Extract the (X, Y) coordinate from the center of the cell holding the provided text.  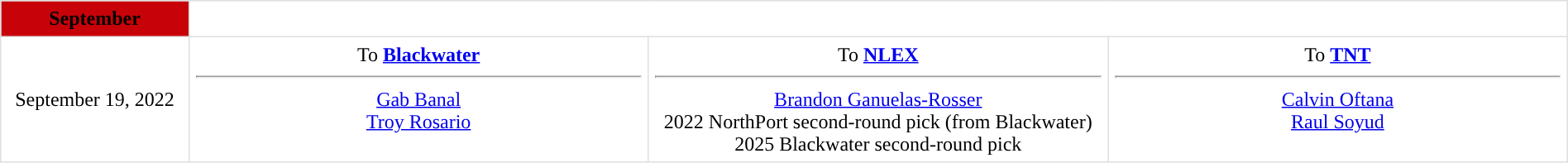
To BlackwaterGab BanalTroy Rosario (418, 99)
To TNTCalvin OftanaRaul Soyud (1338, 99)
September (95, 19)
To NLEXBrandon Ganuelas-Rosser2022 NorthPort second-round pick (from Blackwater)2025 Blackwater second-round pick (878, 99)
September 19, 2022 (95, 99)
